Determine the (x, y) coordinate at the center of the cell enclosing the given text.  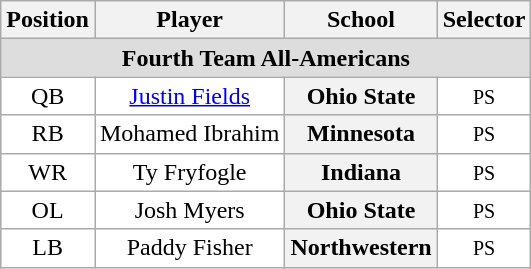
Selector (484, 20)
Mohamed Ibrahim (189, 134)
Fourth Team All-Americans (266, 58)
Paddy Fisher (189, 248)
School (361, 20)
Player (189, 20)
Josh Myers (189, 210)
Position (48, 20)
LB (48, 248)
Northwestern (361, 248)
WR (48, 172)
Minnesota (361, 134)
Ty Fryfogle (189, 172)
QB (48, 96)
OL (48, 210)
Justin Fields (189, 96)
Indiana (361, 172)
RB (48, 134)
